Extract the [x, y] coordinate from the center of the cell holding the provided text.  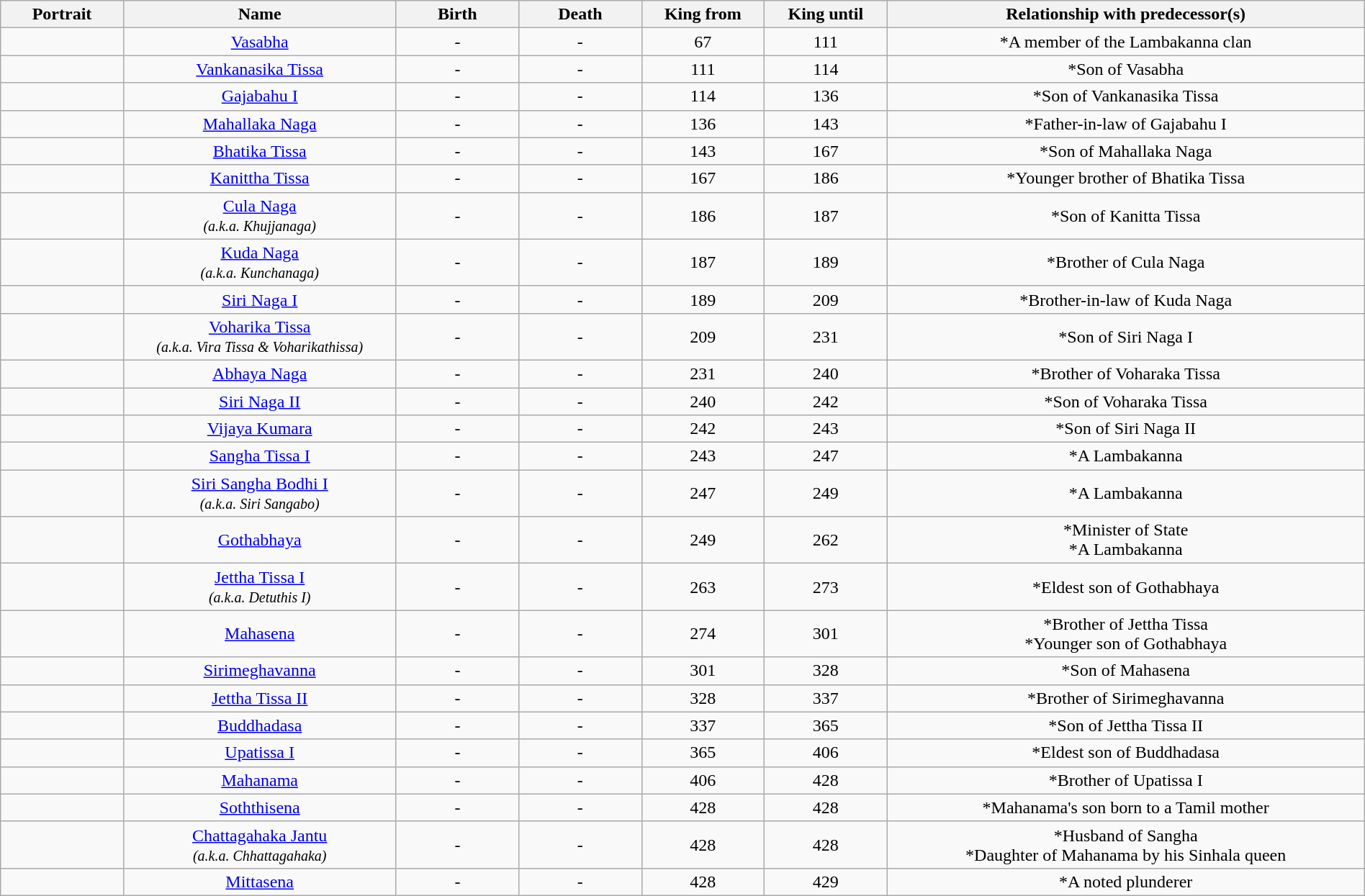
King from [703, 14]
*Brother of Upatissa I [1126, 780]
*Eldest son of Buddhadasa [1126, 753]
*Mahanama's son born to a Tamil mother [1126, 807]
Upatissa I [259, 753]
Voharika Tissa(a.k.a. Vira Tissa & Voharikathissa) [259, 337]
*Brother of Voharaka Tissa [1126, 374]
Siri Sangha Bodhi I(a.k.a. Siri Sangabo) [259, 494]
67 [703, 42]
*Son of Siri Naga II [1126, 429]
Abhaya Naga [259, 374]
Siri Naga I [259, 299]
Mittasena [259, 882]
Portrait [62, 14]
Gajabahu I [259, 96]
Gothabhaya [259, 540]
*Eldest son of Gothabhaya [1126, 587]
Birth [457, 14]
Cula Naga(a.k.a. Khujjanaga) [259, 216]
Sangha Tissa I [259, 456]
*Son of Jettha Tissa II [1126, 725]
262 [826, 540]
429 [826, 882]
*A member of the Lambakanna clan [1126, 42]
Jettha Tissa I(a.k.a. Detuthis I) [259, 587]
*Son of Mahasena [1126, 671]
Vankanasika Tissa [259, 69]
*Son of Vankanasika Tissa [1126, 96]
Kanittha Tissa [259, 178]
263 [703, 587]
*Son of Siri Naga I [1126, 337]
Jettha Tissa II [259, 698]
*Brother of Sirimeghavanna [1126, 698]
*Brother of Jettha Tissa*Younger son of Gothabhaya [1126, 633]
*Minister of State*A Lambakanna [1126, 540]
Death [580, 14]
*Younger brother of Bhatika Tissa [1126, 178]
Name [259, 14]
273 [826, 587]
Mahasena [259, 633]
*Brother-in-law of Kuda Naga [1126, 299]
Vijaya Kumara [259, 429]
Bhatika Tissa [259, 151]
*Son of Vasabha [1126, 69]
*Son of Mahallaka Naga [1126, 151]
Mahanama [259, 780]
274 [703, 633]
*Father-in-law of Gajabahu I [1126, 124]
Chattagahaka Jantu(a.k.a. Chhattagahaka) [259, 845]
*Son of Kanitta Tissa [1126, 216]
King until [826, 14]
*Husband of Sangha*Daughter of Mahanama by his Sinhala queen [1126, 845]
Relationship with predecessor(s) [1126, 14]
*Brother of Cula Naga [1126, 262]
Siri Naga II [259, 401]
Soththisena [259, 807]
*A noted plunderer [1126, 882]
Mahallaka Naga [259, 124]
Vasabha [259, 42]
Kuda Naga(a.k.a. Kunchanaga) [259, 262]
Sirimeghavanna [259, 671]
*Son of Voharaka Tissa [1126, 401]
Buddhadasa [259, 725]
